Identify which cell holds the provided text, then report its [X, Y] central coordinate. 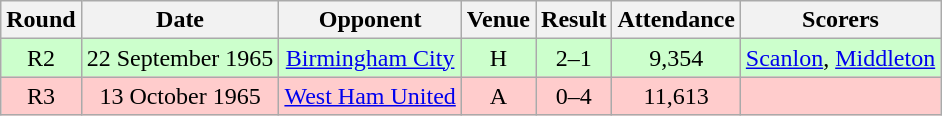
R2 [41, 58]
Birmingham City [370, 58]
0–4 [574, 96]
Scanlon, Middleton [840, 58]
Result [574, 20]
R3 [41, 96]
Opponent [370, 20]
Attendance [676, 20]
13 October 1965 [180, 96]
West Ham United [370, 96]
Round [41, 20]
Date [180, 20]
2–1 [574, 58]
Venue [498, 20]
22 September 1965 [180, 58]
9,354 [676, 58]
Scorers [840, 20]
H [498, 58]
11,613 [676, 96]
A [498, 96]
